Provide the (X, Y) coordinate of the cell's center where the given text is located.  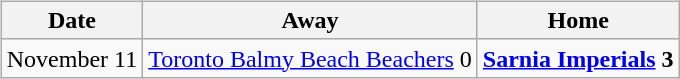
Sarnia Imperials 3 (578, 58)
November 11 (72, 58)
Date (72, 20)
Toronto Balmy Beach Beachers 0 (310, 58)
Away (310, 20)
Home (578, 20)
